Output the (x, y) coordinate of the center of the cell containing the given text.  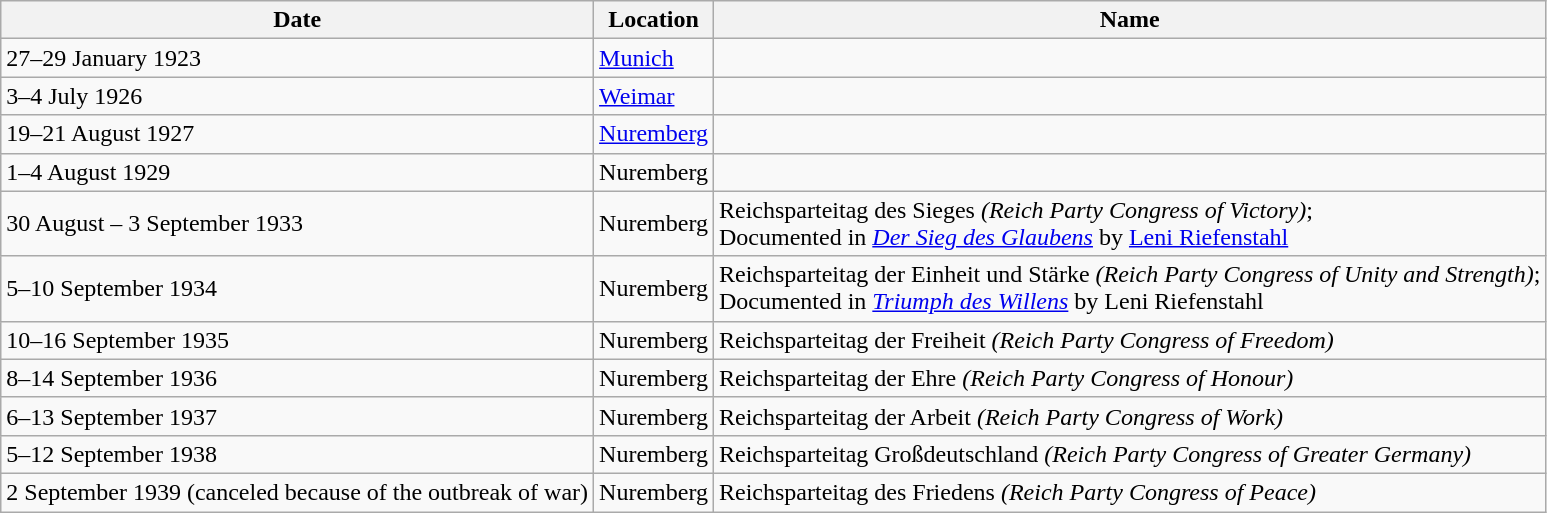
Reichsparteitag des Sieges (Reich Party Congress of Victory);Documented in Der Sieg des Glaubens by Leni Riefenstahl (1129, 224)
30 August – 3 September 1933 (298, 224)
Reichsparteitag des Friedens (Reich Party Congress of Peace) (1129, 492)
6–13 September 1937 (298, 416)
8–14 September 1936 (298, 378)
2 September 1939 (canceled because of the outbreak of war) (298, 492)
Reichsparteitag der Freiheit (Reich Party Congress of Freedom) (1129, 340)
Reichsparteitag Großdeutschland (Reich Party Congress of Greater Germany) (1129, 454)
Name (1129, 20)
Date (298, 20)
27–29 January 1923 (298, 58)
3–4 July 1926 (298, 96)
1–4 August 1929 (298, 172)
5–12 September 1938 (298, 454)
10–16 September 1935 (298, 340)
19–21 August 1927 (298, 134)
Reichsparteitag der Arbeit (Reich Party Congress of Work) (1129, 416)
Reichsparteitag der Ehre (Reich Party Congress of Honour) (1129, 378)
Reichsparteitag der Einheit und Stärke (Reich Party Congress of Unity and Strength);Documented in Triumph des Willens by Leni Riefenstahl (1129, 288)
5–10 September 1934 (298, 288)
Location (654, 20)
Munich (654, 58)
Weimar (654, 96)
